Find where the given text appears and provide that cell's center as (x, y) coordinate. 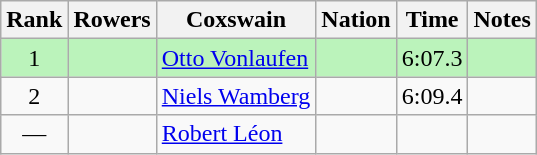
1 (34, 58)
2 (34, 96)
6:07.3 (432, 58)
Otto Vonlaufen (236, 58)
Niels Wamberg (236, 96)
Time (432, 20)
Coxswain (236, 20)
6:09.4 (432, 96)
Rowers (112, 20)
— (34, 134)
Robert Léon (236, 134)
Nation (356, 20)
Rank (34, 20)
Notes (502, 20)
